Detect which cell encompasses the target text, then output its [x, y] center coordinate. 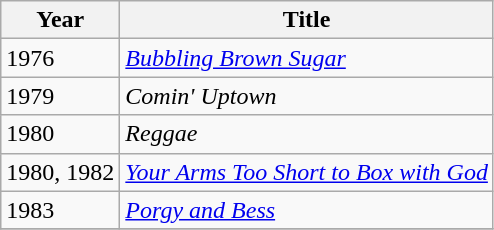
Porgy and Bess [307, 210]
Title [307, 20]
1980, 1982 [60, 172]
Reggae [307, 134]
1976 [60, 58]
1979 [60, 96]
Year [60, 20]
1980 [60, 134]
Your Arms Too Short to Box with God [307, 172]
1983 [60, 210]
Bubbling Brown Sugar [307, 58]
Comin' Uptown [307, 96]
